Locate the cell with the specified text and output its (X, Y) center coordinate. 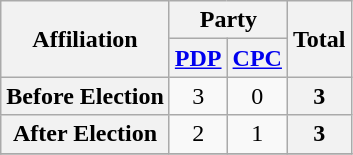
Total (319, 39)
1 (257, 134)
PDP (198, 58)
2 (198, 134)
Before Election (86, 96)
0 (257, 96)
Affiliation (86, 39)
After Election (86, 134)
CPC (257, 58)
Party (228, 20)
